Search for the cell housing the specified text and yield its (x, y) center coordinate. 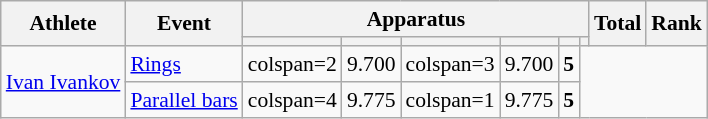
Parallel bars (184, 100)
Rank (676, 24)
colspan=3 (450, 64)
Ivan Ivankov (64, 82)
Apparatus (416, 19)
colspan=2 (292, 64)
colspan=4 (292, 100)
Event (184, 24)
colspan=1 (450, 100)
Rings (184, 64)
Total (618, 24)
Athlete (64, 24)
